Extract the [X, Y] coordinate from the center of the cell holding the provided text.  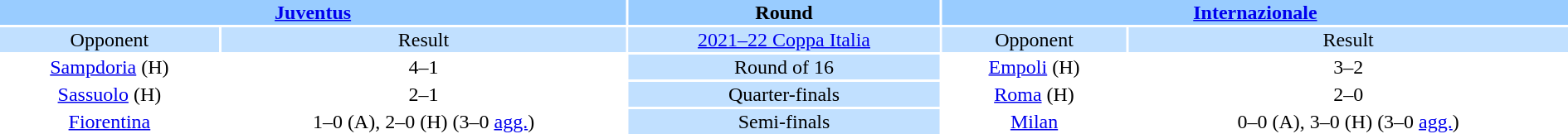
3–2 [1348, 67]
Empoli (H) [1034, 67]
4–1 [423, 67]
Quarter-finals [784, 94]
Round [784, 12]
Fiorentina [110, 122]
Milan [1034, 122]
Roma (H) [1034, 94]
Semi-finals [784, 122]
Internazionale [1255, 12]
1–0 (A), 2–0 (H) (3–0 agg.) [423, 122]
2–0 [1348, 94]
Sampdoria (H) [110, 67]
Juventus [313, 12]
2021–22 Coppa Italia [784, 40]
2–1 [423, 94]
Round of 16 [784, 67]
0–0 (A), 3–0 (H) (3–0 agg.) [1348, 122]
Sassuolo (H) [110, 94]
